For the text-containing cell, return its midpoint in (x, y) coordinate format. 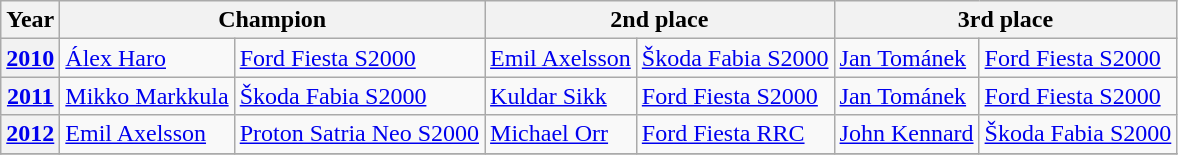
2nd place (660, 20)
Álex Haro (147, 58)
Kuldar Sikk (561, 96)
2011 (30, 96)
Year (30, 20)
Proton Satria Neo S2000 (359, 134)
Ford Fiesta RRC (735, 134)
2012 (30, 134)
John Kennard (906, 134)
Mikko Markkula (147, 96)
3rd place (1006, 20)
Champion (272, 20)
2010 (30, 58)
Michael Orr (561, 134)
